Return the (x, y) coordinate for the center point of the cell that contains the specified text.  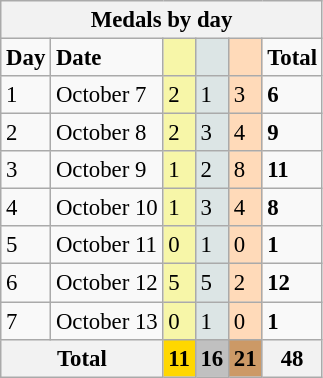
October 9 (107, 170)
October 12 (107, 283)
21 (246, 358)
October 13 (107, 321)
Day (26, 58)
16 (212, 358)
Date (107, 58)
Medals by day (162, 20)
7 (26, 321)
12 (292, 283)
9 (292, 133)
48 (292, 358)
October 7 (107, 95)
October 11 (107, 245)
October 8 (107, 133)
October 10 (107, 208)
